From the cell containing the given text, extract its center point as (x, y) coordinate. 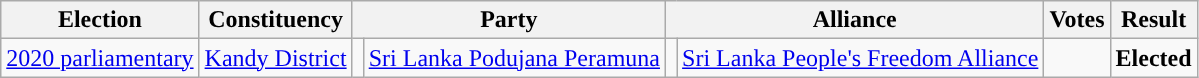
Alliance (855, 20)
Sri Lanka Podujana Peramuna (514, 58)
Votes (1077, 20)
2020 parliamentary (100, 58)
Result (1154, 20)
Party (508, 20)
Kandy District (276, 58)
Elected (1154, 58)
Election (100, 20)
Constituency (276, 20)
Sri Lanka People's Freedom Alliance (860, 58)
